Capture the cell that displays the provided text and extract its [x, y] central coordinate. 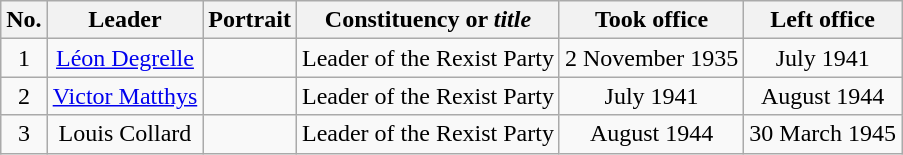
Louis Collard [125, 134]
Constituency or title [428, 20]
2 November 1935 [651, 58]
2 [24, 96]
3 [24, 134]
1 [24, 58]
Took office [651, 20]
No. [24, 20]
Léon Degrelle [125, 58]
Leader [125, 20]
Victor Matthys [125, 96]
30 March 1945 [823, 134]
Left office [823, 20]
Portrait [250, 20]
